Identify which cell holds the provided text, then report its (X, Y) central coordinate. 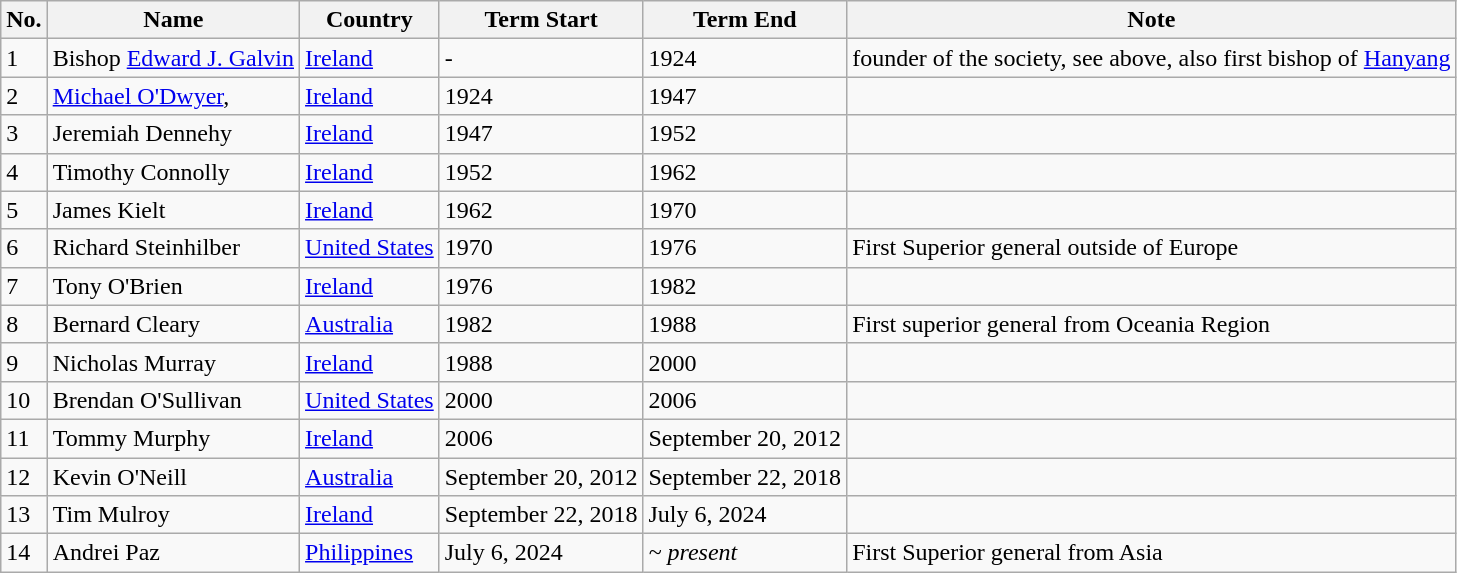
First Superior general from Asia (1152, 553)
14 (24, 553)
10 (24, 400)
~ present (745, 553)
James Kielt (173, 210)
First Superior general outside of Europe (1152, 248)
9 (24, 362)
8 (24, 324)
Tim Mulroy (173, 515)
7 (24, 286)
Country (370, 20)
No. (24, 20)
Brendan O'Sullivan (173, 400)
6 (24, 248)
- (541, 58)
First superior general from Oceania Region (1152, 324)
12 (24, 477)
Name (173, 20)
2 (24, 96)
founder of the society, see above, also first bishop of Hanyang (1152, 58)
Philippines (370, 553)
Richard Steinhilber (173, 248)
13 (24, 515)
Michael O'Dwyer, (173, 96)
Timothy Connolly (173, 172)
Jeremiah Dennehy (173, 134)
Note (1152, 20)
Tony O'Brien (173, 286)
Andrei Paz (173, 553)
Term Start (541, 20)
Bernard Cleary (173, 324)
11 (24, 438)
1 (24, 58)
5 (24, 210)
3 (24, 134)
Bishop Edward J. Galvin (173, 58)
Kevin O'Neill (173, 477)
Nicholas Murray (173, 362)
Tommy Murphy (173, 438)
Term End (745, 20)
4 (24, 172)
